For the text-containing cell, return its midpoint in (X, Y) coordinate format. 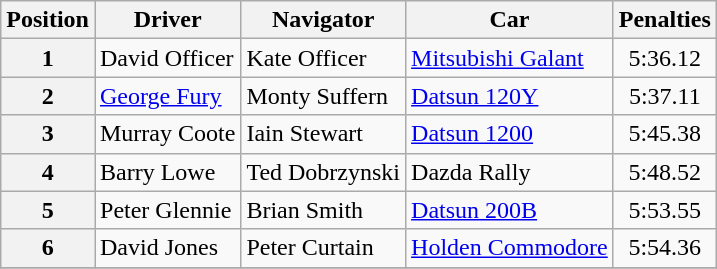
5:54.36 (664, 248)
Iain Stewart (324, 134)
1 (48, 58)
Navigator (324, 20)
2 (48, 96)
David Officer (167, 58)
5:37.11 (664, 96)
4 (48, 172)
5:36.12 (664, 58)
5 (48, 210)
Driver (167, 20)
Barry Lowe (167, 172)
Brian Smith (324, 210)
Position (48, 20)
3 (48, 134)
Mitsubishi Galant (510, 58)
6 (48, 248)
Datsun 1200 (510, 134)
Murray Coote (167, 134)
Car (510, 20)
Penalties (664, 20)
Holden Commodore (510, 248)
Kate Officer (324, 58)
Peter Glennie (167, 210)
Peter Curtain (324, 248)
Dazda Rally (510, 172)
5:48.52 (664, 172)
5:45.38 (664, 134)
David Jones (167, 248)
Ted Dobrzynski (324, 172)
Monty Suffern (324, 96)
Datsun 200B (510, 210)
Datsun 120Y (510, 96)
5:53.55 (664, 210)
George Fury (167, 96)
